Capture the cell that displays the provided text and extract its (X, Y) central coordinate. 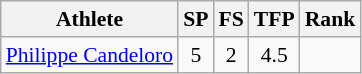
FS (230, 19)
TFP (274, 19)
2 (230, 55)
SP (196, 19)
Rank (330, 19)
5 (196, 55)
Athlete (90, 19)
4.5 (274, 55)
Philippe Candeloro (90, 55)
